Return the (x, y) coordinate for the center point of the cell that contains the specified text.  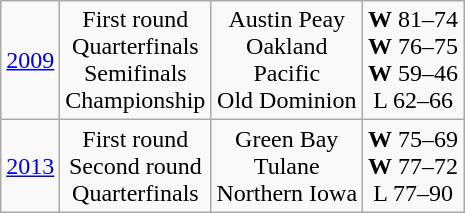
First roundQuarterfinalsSemifinalsChampionship (136, 60)
Green BayTulaneNorthern Iowa (287, 166)
2013 (30, 166)
First roundSecond roundQuarterfinals (136, 166)
Austin PeayOaklandPacificOld Dominion (287, 60)
W 75–69W 77–72L 77–90 (414, 166)
2009 (30, 60)
W 81–74W 76–75W 59–46L 62–66 (414, 60)
